Scan for the cell matching the given text and deliver its [X, Y] coordinate at center. 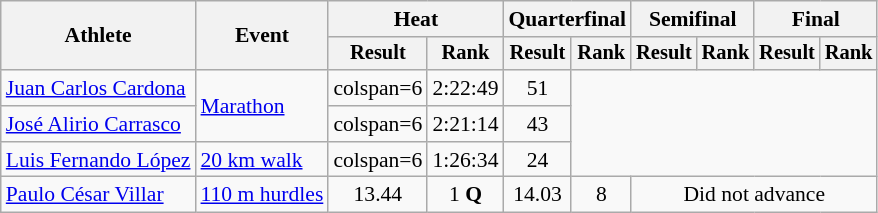
43 [538, 124]
2:22:49 [465, 88]
1 Q [465, 195]
Event [262, 36]
José Alirio Carrasco [98, 124]
20 km walk [262, 160]
Juan Carlos Cardona [98, 88]
Did not advance [754, 195]
Heat [416, 19]
51 [538, 88]
Marathon [262, 106]
14.03 [538, 195]
1:26:34 [465, 160]
Athlete [98, 36]
Luis Fernando López [98, 160]
Paulo César Villar [98, 195]
Quarterfinal [568, 19]
13.44 [378, 195]
2:21:14 [465, 124]
8 [601, 195]
Semifinal [692, 19]
Final [816, 19]
24 [538, 160]
110 m hurdles [262, 195]
